Capture the cell that displays the provided text and extract its (X, Y) central coordinate. 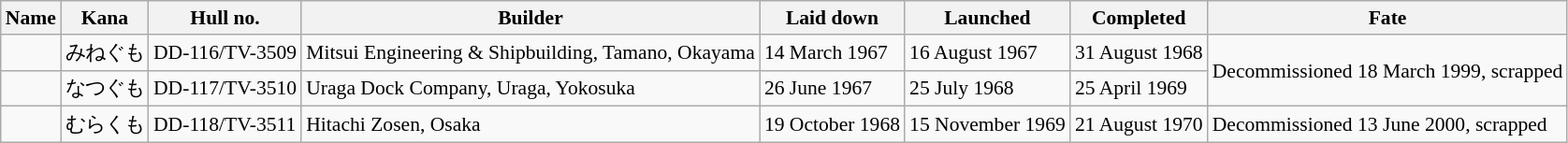
DD-117/TV-3510 (225, 88)
みねぐも (105, 52)
Decommissioned 18 March 1999, scrapped (1388, 71)
Name (31, 18)
15 November 1969 (988, 125)
Laid down (833, 18)
むらくも (105, 125)
Decommissioned 13 June 2000, scrapped (1388, 125)
Builder (530, 18)
25 July 1968 (988, 88)
25 April 1969 (1140, 88)
Mitsui Engineering & Shipbuilding, Tamano, Okayama (530, 52)
14 March 1967 (833, 52)
DD-118/TV-3511 (225, 125)
Fate (1388, 18)
なつぐも (105, 88)
Completed (1140, 18)
16 August 1967 (988, 52)
Uraga Dock Company, Uraga, Yokosuka (530, 88)
19 October 1968 (833, 125)
21 August 1970 (1140, 125)
Kana (105, 18)
26 June 1967 (833, 88)
Launched (988, 18)
Hitachi Zosen, Osaka (530, 125)
31 August 1968 (1140, 52)
DD-116/TV-3509 (225, 52)
Hull no. (225, 18)
